Identify which cell holds the provided text, then report its [X, Y] central coordinate. 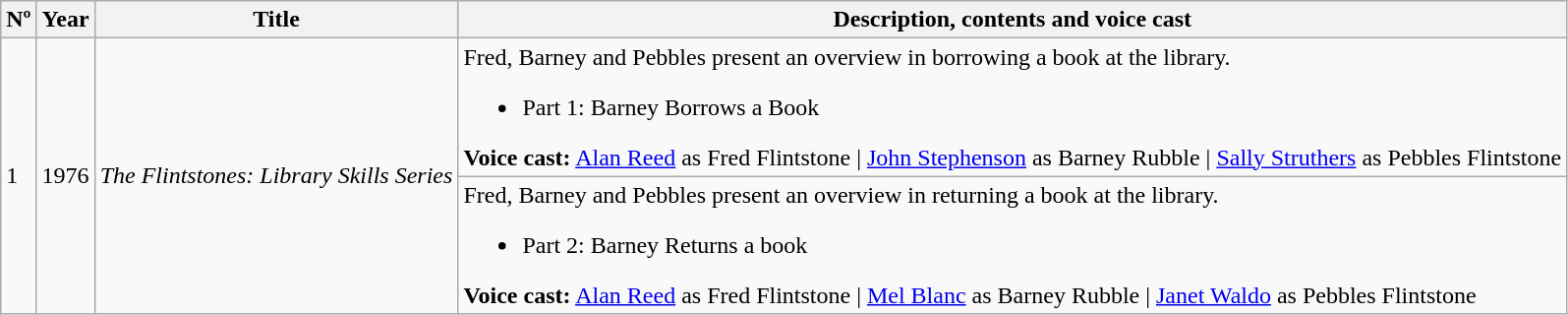
1976 [65, 176]
Title [276, 20]
Nº [19, 20]
1 [19, 176]
Description, contents and voice cast [1013, 20]
The Flintstones: Library Skills Series [276, 176]
Year [65, 20]
